Determine the [x, y] coordinate at the center of the cell enclosing the given text.  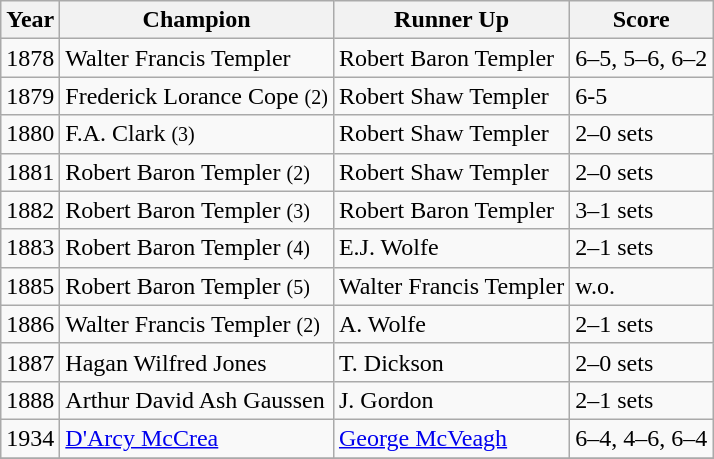
Score [642, 20]
Robert Baron Templer (4) [197, 248]
Year [30, 20]
w.o. [642, 286]
Frederick Lorance Cope (2) [197, 96]
E.J. Wolfe [451, 248]
6-5 [642, 96]
6–4, 4–6, 6–4 [642, 438]
1881 [30, 172]
Robert Baron Templer (2) [197, 172]
Runner Up [451, 20]
Arthur David Ash Gaussen [197, 400]
1934 [30, 438]
George McVeagh [451, 438]
1887 [30, 362]
A. Wolfe [451, 324]
J. Gordon [451, 400]
Hagan Wilfred Jones [197, 362]
1888 [30, 400]
1886 [30, 324]
D'Arcy McCrea [197, 438]
3–1 sets [642, 210]
Champion [197, 20]
Robert Baron Templer (3) [197, 210]
1882 [30, 210]
1885 [30, 286]
6–5, 5–6, 6–2 [642, 58]
1880 [30, 134]
1883 [30, 248]
Robert Baron Templer (5) [197, 286]
F.A. Clark (3) [197, 134]
T. Dickson [451, 362]
1878 [30, 58]
Walter Francis Templer (2) [197, 324]
1879 [30, 96]
